Provide the [X, Y] coordinate of the cell's center where the given text is located.  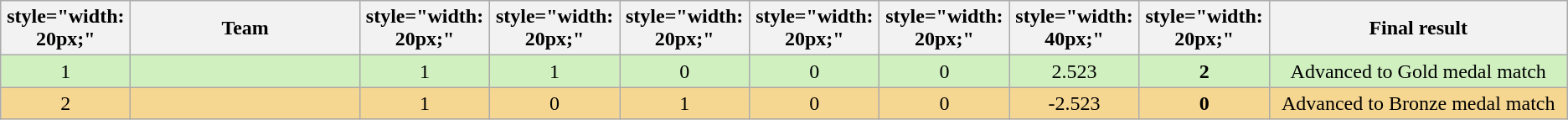
Advanced to Gold medal match [1418, 71]
2.523 [1074, 71]
Team [245, 29]
Final result [1418, 29]
style="width: 40px;" [1074, 29]
Advanced to Bronze medal match [1418, 103]
-2.523 [1074, 103]
